Output the (X, Y) coordinate of the center of the cell containing the given text.  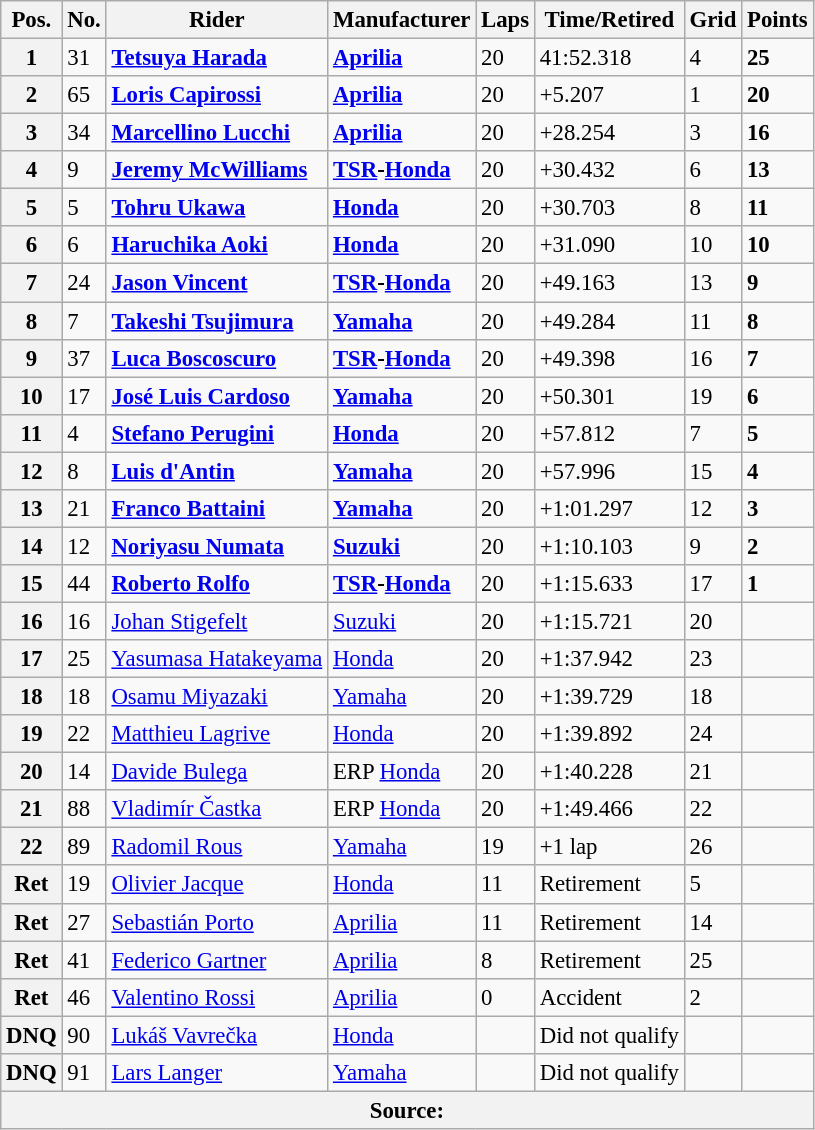
Source: (407, 1110)
+1:01.297 (609, 509)
91 (84, 1073)
Olivier Jacque (216, 885)
Matthieu Lagrive (216, 734)
Points (778, 20)
Franco Battaini (216, 509)
34 (84, 133)
Noriyasu Numata (216, 546)
+31.090 (609, 245)
+1:39.729 (609, 697)
Manufacturer (402, 20)
26 (712, 847)
Lars Langer (216, 1073)
41 (84, 960)
+1:15.721 (609, 621)
Haruchika Aoki (216, 245)
Takeshi Tsujimura (216, 321)
Tetsuya Harada (216, 58)
+1:37.942 (609, 659)
Luis d'Antin (216, 471)
Yasumasa Hatakeyama (216, 659)
Grid (712, 20)
65 (84, 95)
+49.284 (609, 321)
31 (84, 58)
+30.703 (609, 208)
Laps (506, 20)
Tohru Ukawa (216, 208)
27 (84, 922)
Davide Bulega (216, 772)
90 (84, 1035)
Federico Gartner (216, 960)
+50.301 (609, 396)
Accident (609, 997)
23 (712, 659)
46 (84, 997)
Radomil Rous (216, 847)
+1:40.228 (609, 772)
+1:10.103 (609, 546)
+57.812 (609, 433)
José Luis Cardoso (216, 396)
Pos. (32, 20)
Sebastián Porto (216, 922)
Roberto Rolfo (216, 584)
Jason Vincent (216, 283)
+30.432 (609, 170)
Vladimír Častka (216, 809)
Osamu Miyazaki (216, 697)
Johan Stigefelt (216, 621)
+57.996 (609, 471)
Jeremy McWilliams (216, 170)
Valentino Rossi (216, 997)
Luca Boscoscuro (216, 358)
+28.254 (609, 133)
+49.398 (609, 358)
+49.163 (609, 283)
+5.207 (609, 95)
0 (506, 997)
Stefano Perugini (216, 433)
Marcellino Lucchi (216, 133)
Rider (216, 20)
+1:49.466 (609, 809)
+1:15.633 (609, 584)
Time/Retired (609, 20)
Lukáš Vavrečka (216, 1035)
+1 lap (609, 847)
+1:39.892 (609, 734)
89 (84, 847)
No. (84, 20)
88 (84, 809)
37 (84, 358)
44 (84, 584)
41:52.318 (609, 58)
Loris Capirossi (216, 95)
